Scan for the cell matching the given text and deliver its (x, y) coordinate at center. 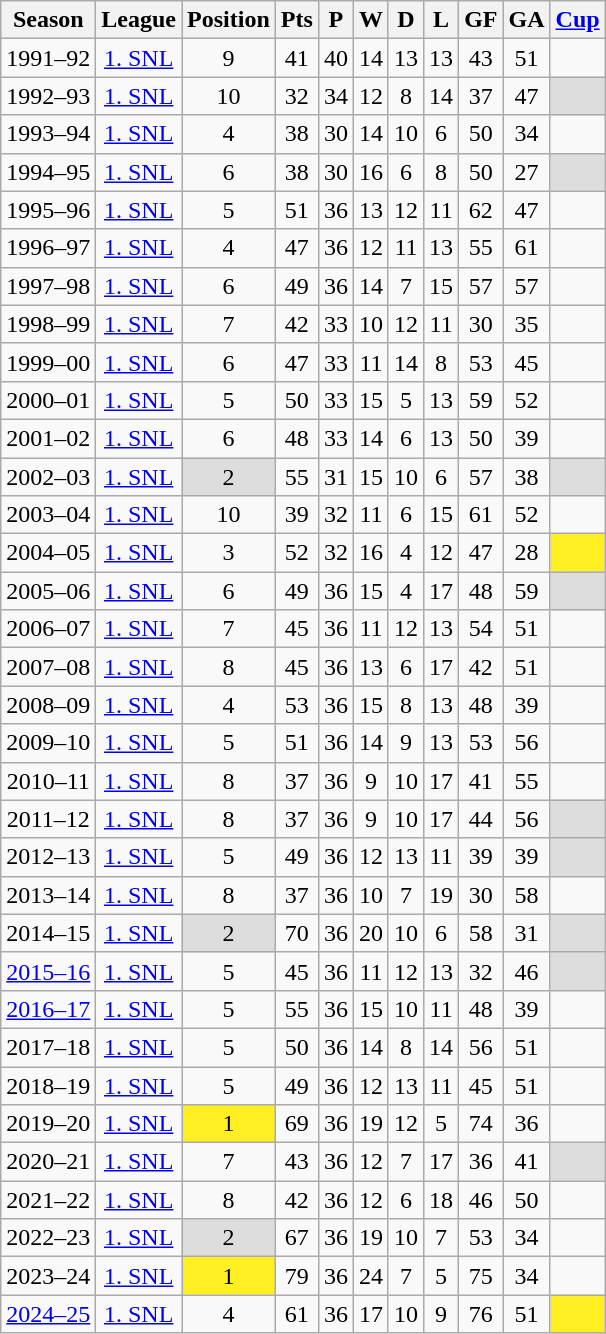
18 (442, 1200)
2000–01 (48, 400)
Position (229, 20)
P (336, 20)
Pts (296, 20)
2017–18 (48, 1047)
GF (481, 20)
2021–22 (48, 1200)
League (139, 20)
2010–11 (48, 781)
2024–25 (48, 1314)
75 (481, 1276)
Cup (578, 20)
W (370, 20)
62 (481, 210)
2011–12 (48, 819)
1999–00 (48, 362)
2018–19 (48, 1085)
1998–99 (48, 324)
1993–94 (48, 134)
28 (526, 553)
2023–24 (48, 1276)
44 (481, 819)
79 (296, 1276)
1994–95 (48, 172)
1995–96 (48, 210)
2001–02 (48, 438)
54 (481, 629)
2020–21 (48, 1162)
Season (48, 20)
2005–06 (48, 591)
2007–08 (48, 667)
70 (296, 933)
67 (296, 1238)
GA (526, 20)
2015–16 (48, 971)
1997–98 (48, 286)
2016–17 (48, 1009)
3 (229, 553)
2006–07 (48, 629)
24 (370, 1276)
1992–93 (48, 96)
40 (336, 58)
2022–23 (48, 1238)
20 (370, 933)
76 (481, 1314)
69 (296, 1124)
1996–97 (48, 248)
27 (526, 172)
1991–92 (48, 58)
2014–15 (48, 933)
2003–04 (48, 515)
2009–10 (48, 743)
2019–20 (48, 1124)
2002–03 (48, 477)
2013–14 (48, 895)
D (406, 20)
2008–09 (48, 705)
L (442, 20)
74 (481, 1124)
35 (526, 324)
2012–13 (48, 857)
2004–05 (48, 553)
